Scan for the cell matching the given text and deliver its (X, Y) coordinate at center. 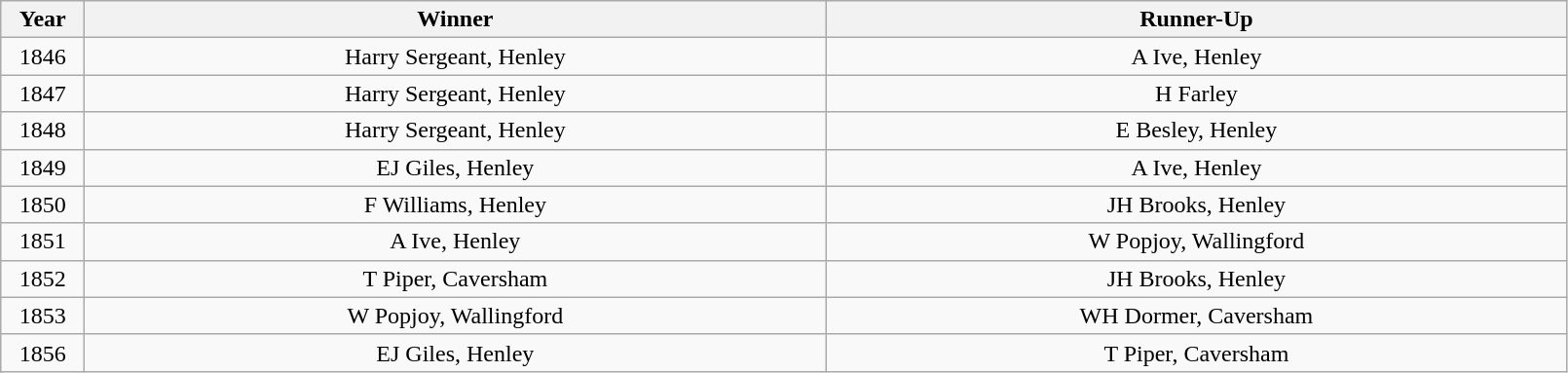
1846 (43, 56)
1852 (43, 279)
1848 (43, 131)
1853 (43, 316)
1851 (43, 242)
1849 (43, 168)
1856 (43, 353)
E Besley, Henley (1196, 131)
WH Dormer, Caversham (1196, 316)
Winner (456, 19)
F Williams, Henley (456, 205)
Year (43, 19)
1850 (43, 205)
Runner-Up (1196, 19)
1847 (43, 93)
H Farley (1196, 93)
